Find where the given text appears and provide that cell's center as (x, y) coordinate. 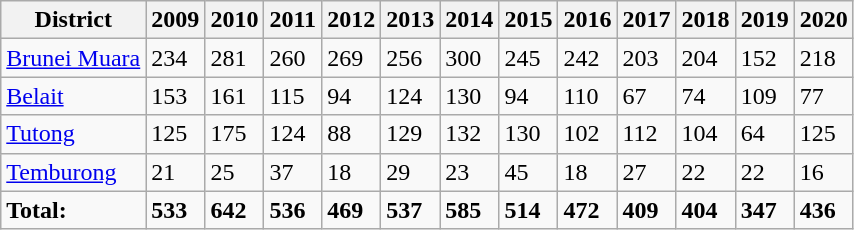
Belait (74, 96)
218 (824, 58)
203 (646, 58)
642 (234, 210)
88 (352, 134)
260 (293, 58)
2010 (234, 20)
281 (234, 58)
204 (706, 58)
2018 (706, 20)
112 (646, 134)
514 (528, 210)
102 (588, 134)
404 (706, 210)
29 (410, 172)
161 (234, 96)
2017 (646, 20)
104 (706, 134)
Tutong (74, 134)
25 (234, 172)
Temburong (74, 172)
2014 (470, 20)
152 (764, 58)
115 (293, 96)
23 (470, 172)
64 (764, 134)
21 (176, 172)
2020 (824, 20)
Total: (74, 210)
Brunei Muara (74, 58)
2013 (410, 20)
469 (352, 210)
537 (410, 210)
District (74, 20)
2011 (293, 20)
2015 (528, 20)
77 (824, 96)
16 (824, 172)
109 (764, 96)
110 (588, 96)
67 (646, 96)
472 (588, 210)
409 (646, 210)
175 (234, 134)
536 (293, 210)
153 (176, 96)
436 (824, 210)
242 (588, 58)
129 (410, 134)
234 (176, 58)
347 (764, 210)
132 (470, 134)
74 (706, 96)
2012 (352, 20)
245 (528, 58)
300 (470, 58)
269 (352, 58)
45 (528, 172)
533 (176, 210)
2009 (176, 20)
27 (646, 172)
256 (410, 58)
37 (293, 172)
585 (470, 210)
2019 (764, 20)
2016 (588, 20)
